Capture the cell that displays the provided text and extract its [X, Y] central coordinate. 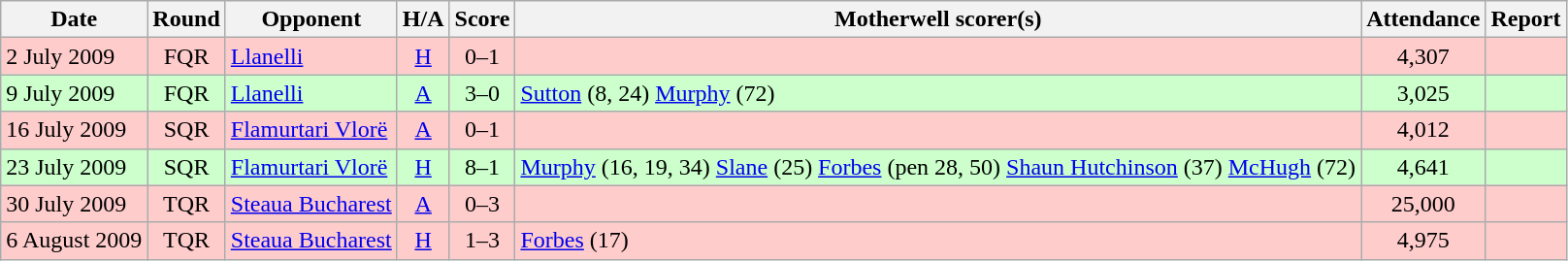
Opponent [310, 19]
6 August 2009 [74, 241]
25,000 [1423, 204]
Forbes (17) [938, 241]
30 July 2009 [74, 204]
Date [74, 19]
23 July 2009 [74, 167]
0–3 [482, 204]
Score [482, 19]
8–1 [482, 167]
4,975 [1423, 241]
4,012 [1423, 130]
Attendance [1423, 19]
3–0 [482, 93]
Round [186, 19]
H/A [423, 19]
Sutton (8, 24) Murphy (72) [938, 93]
Motherwell scorer(s) [938, 19]
4,307 [1423, 56]
9 July 2009 [74, 93]
16 July 2009 [74, 130]
Report [1525, 19]
3,025 [1423, 93]
4,641 [1423, 167]
1–3 [482, 241]
2 July 2009 [74, 56]
Murphy (16, 19, 34) Slane (25) Forbes (pen 28, 50) Shaun Hutchinson (37) McHugh (72) [938, 167]
